Search for the cell housing the specified text and yield its (x, y) center coordinate. 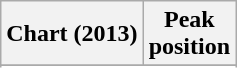
Peakposition (189, 34)
Chart (2013) (72, 34)
